Find where the given text appears and provide that cell's center as [x, y] coordinate. 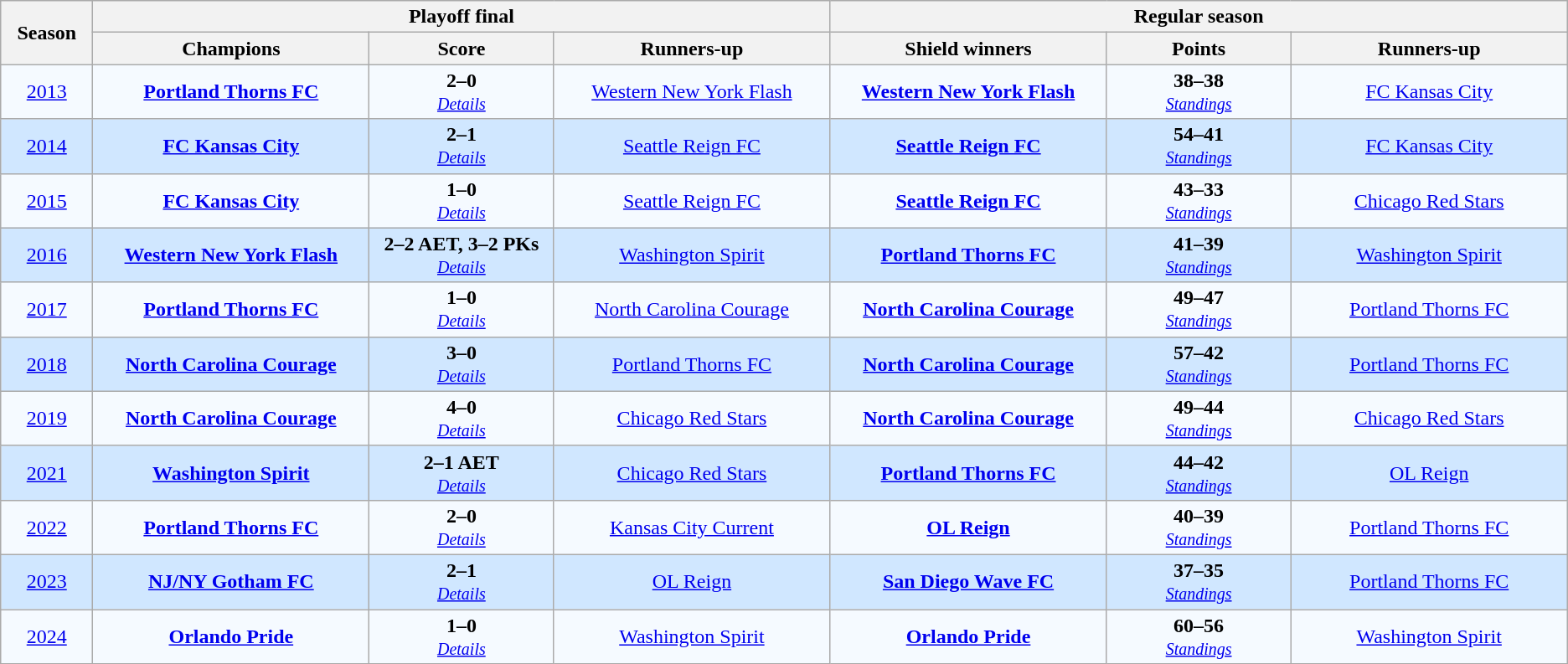
2014 [47, 146]
Playoff final [462, 17]
2–0 Details [462, 528]
49–44Standings [1199, 419]
2016 [47, 255]
57–42Standings [1199, 363]
2–0Details [462, 92]
44–42Standings [1199, 472]
NJ/NY Gotham FC [231, 581]
2013 [47, 92]
Shield winners [968, 49]
2023 [47, 581]
60–56Standings [1199, 636]
2021 [47, 472]
2015 [47, 201]
Champions [231, 49]
Score [462, 49]
2022 [47, 528]
3–0Details [462, 363]
Points [1199, 49]
2–2 AET, 3–2 PKsDetails [462, 255]
4–0Details [462, 419]
2024 [47, 636]
Season [47, 33]
43–33Standings [1199, 201]
41–39Standings [1199, 255]
38–38Standings [1199, 92]
San Diego Wave FC [968, 581]
40–39Standings [1199, 528]
2019 [47, 419]
37–35Standings [1199, 581]
2018 [47, 363]
Kansas City Current [692, 528]
2–1 AET Details [462, 472]
Regular season [1199, 17]
49–47Standings [1199, 310]
2017 [47, 310]
54–41Standings [1199, 146]
